Pinpoint the cell where the given text exists, returning its (x, y) midpoint coordinate. 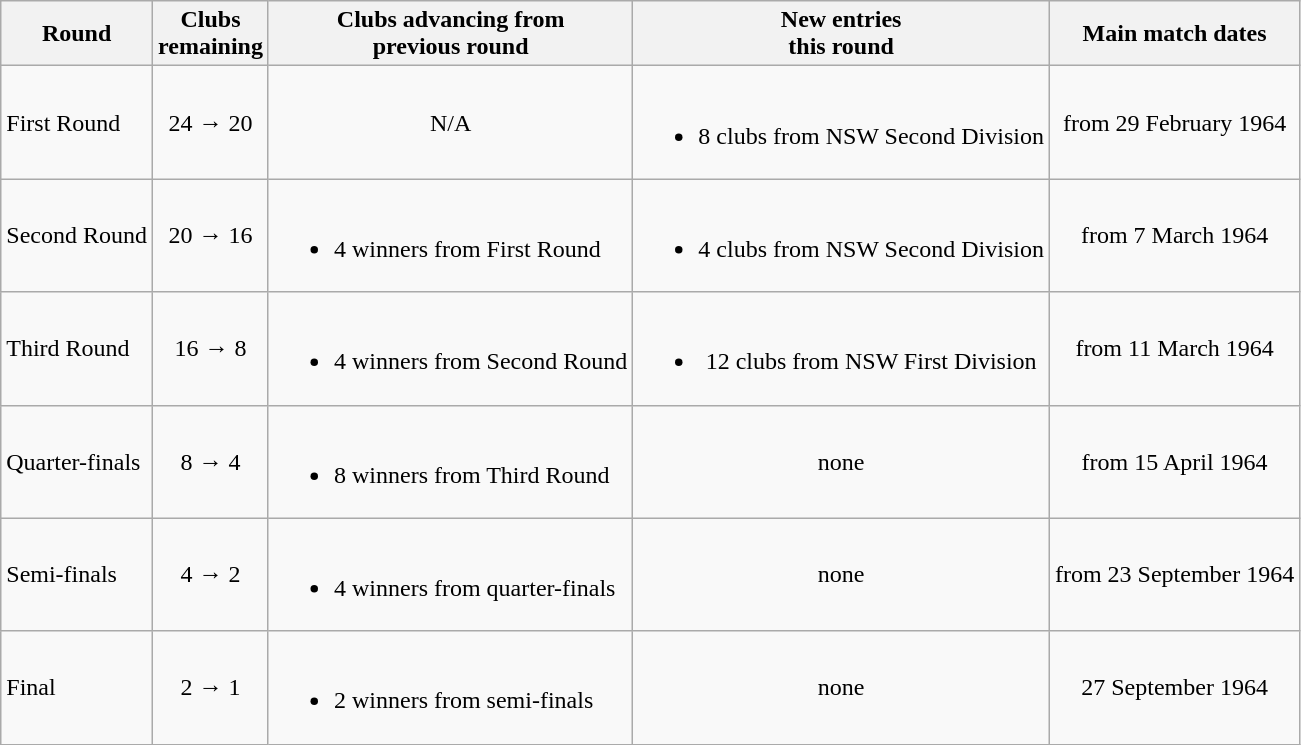
from 11 March 1964 (1174, 348)
Final (77, 688)
Quarter-finals (77, 462)
First Round (77, 122)
16 → 8 (210, 348)
from 7 March 1964 (1174, 236)
from 29 February 1964 (1174, 122)
8 clubs from NSW Second Division (842, 122)
Clubs advancing fromprevious round (450, 34)
N/A (450, 122)
4 winners from Second Round (450, 348)
Clubsremaining (210, 34)
4 clubs from NSW Second Division (842, 236)
from 15 April 1964 (1174, 462)
24 → 20 (210, 122)
4 → 2 (210, 574)
Semi-finals (77, 574)
27 September 1964 (1174, 688)
Main match dates (1174, 34)
Round (77, 34)
Third Round (77, 348)
Second Round (77, 236)
2 → 1 (210, 688)
4 winners from First Round (450, 236)
2 winners from semi-finals (450, 688)
8 → 4 (210, 462)
New entriesthis round (842, 34)
8 winners from Third Round (450, 462)
from 23 September 1964 (1174, 574)
4 winners from quarter-finals (450, 574)
20 → 16 (210, 236)
12 clubs from NSW First Division (842, 348)
